Provide the (X, Y) coordinate of the cell's center where the given text is located.  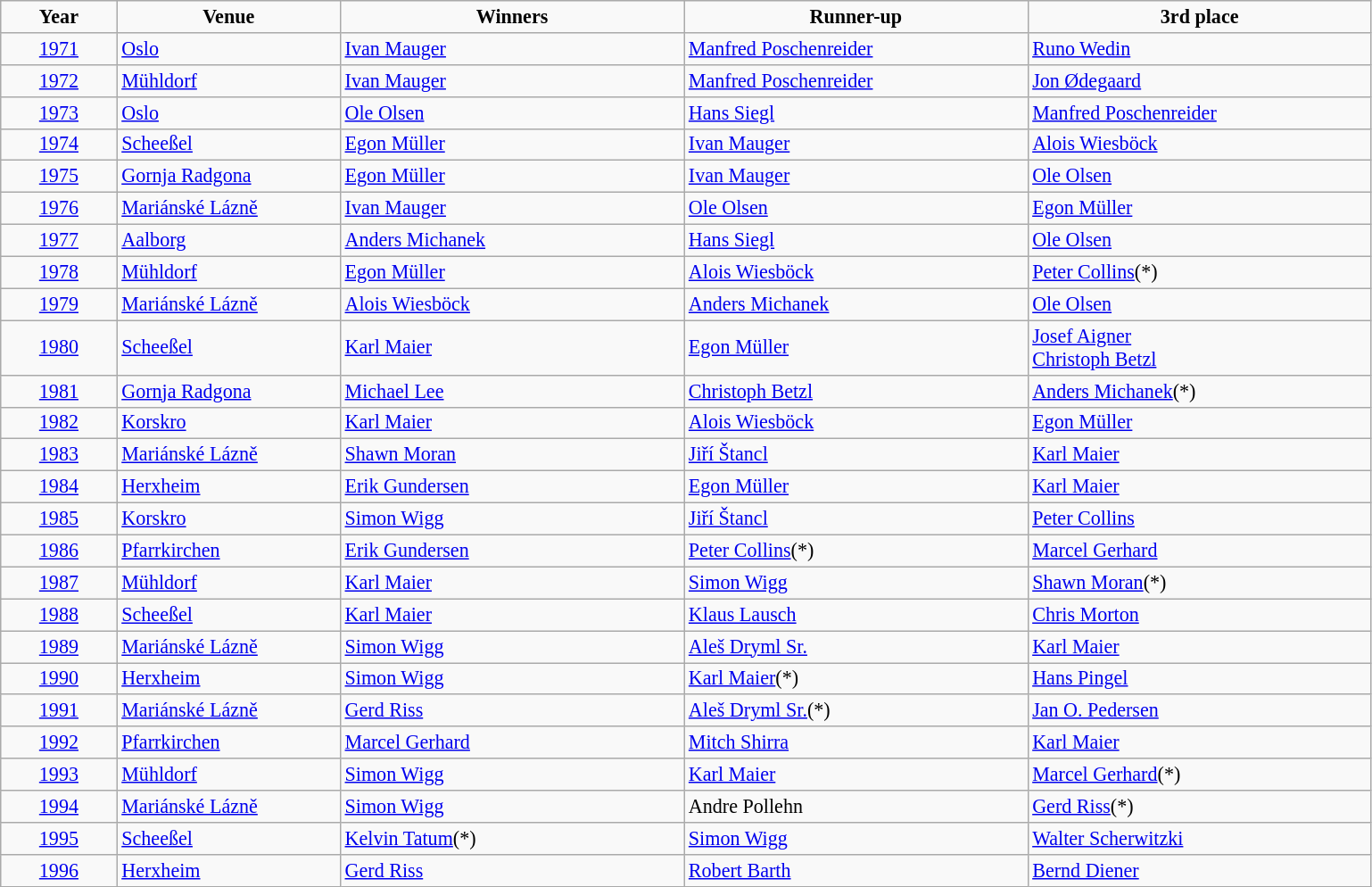
1996 (59, 870)
Gerd Riss(*) (1199, 806)
Christoph Betzl (856, 391)
1992 (59, 742)
Aleš Dryml Sr. (856, 646)
1985 (59, 518)
Anders Michanek(*) (1199, 391)
1978 (59, 272)
Robert Barth (856, 870)
Aalborg (228, 240)
1976 (59, 208)
Andre Pollehn (856, 806)
Venue (228, 16)
Josef Aigner Christoph Betzl (1199, 348)
1983 (59, 455)
Klaus Lausch (856, 615)
Runo Wedin (1199, 48)
1975 (59, 177)
1991 (59, 710)
1977 (59, 240)
1987 (59, 583)
1980 (59, 348)
Hans Pingel (1199, 678)
Karl Maier(*) (856, 678)
1984 (59, 486)
1989 (59, 646)
1990 (59, 678)
Jan O. Pedersen (1199, 710)
Chris Morton (1199, 615)
1974 (59, 145)
1971 (59, 48)
Marcel Gerhard(*) (1199, 775)
Shawn Moran(*) (1199, 583)
1993 (59, 775)
Kelvin Tatum(*) (512, 838)
3rd place (1199, 16)
Shawn Moran (512, 455)
1995 (59, 838)
1979 (59, 304)
1982 (59, 423)
Winners (512, 16)
Michael Lee (512, 391)
Aleš Dryml Sr.(*) (856, 710)
Mitch Shirra (856, 742)
Peter Collins (1199, 518)
1981 (59, 391)
1988 (59, 615)
Jon Ødegaard (1199, 80)
Year (59, 16)
Runner-up (856, 16)
1994 (59, 806)
Bernd Diener (1199, 870)
1972 (59, 80)
1986 (59, 551)
Walter Scherwitzki (1199, 838)
1973 (59, 112)
